Detect which cell encompasses the target text, then output its [x, y] center coordinate. 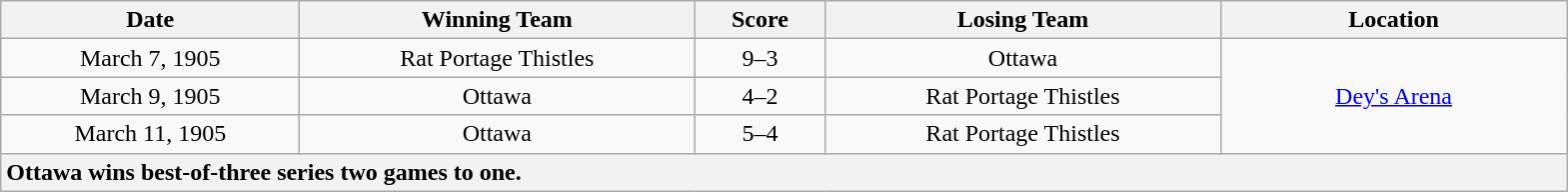
Dey's Arena [1393, 96]
Date [150, 20]
March 7, 1905 [150, 58]
March 11, 1905 [150, 134]
9–3 [760, 58]
March 9, 1905 [150, 96]
Ottawa wins best-of-three series two games to one. [784, 172]
Winning Team [498, 20]
4–2 [760, 96]
Losing Team [1023, 20]
Score [760, 20]
5–4 [760, 134]
Location [1393, 20]
